From the cell containing the given text, extract its center point as [X, Y] coordinate. 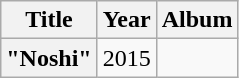
Album [197, 20]
Year [126, 20]
"Noshi" [49, 58]
2015 [126, 58]
Title [49, 20]
